Locate the cell with the specified text and output its (X, Y) center coordinate. 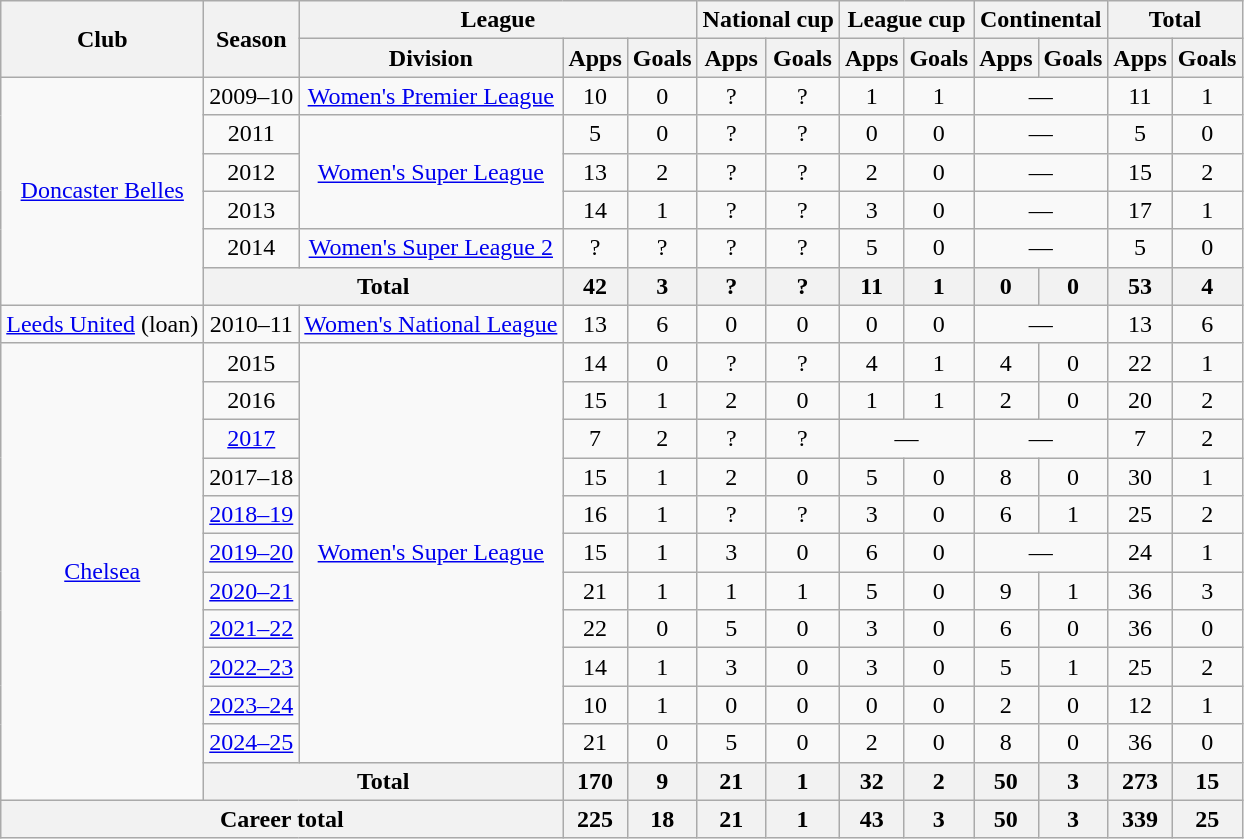
24 (1140, 553)
2018–19 (252, 515)
League (498, 20)
2021–22 (252, 629)
2009–10 (252, 96)
National cup (768, 20)
2012 (252, 172)
2024–25 (252, 743)
2013 (252, 210)
339 (1140, 819)
2015 (252, 362)
273 (1140, 781)
Continental (1041, 20)
12 (1140, 705)
2014 (252, 248)
Women's Premier League (431, 96)
2023–24 (252, 705)
170 (595, 781)
Chelsea (102, 572)
17 (1140, 210)
Season (252, 39)
2011 (252, 134)
Women's National League (431, 324)
Leeds United (loan) (102, 324)
32 (871, 781)
16 (595, 515)
Club (102, 39)
18 (662, 819)
Doncaster Belles (102, 191)
42 (595, 286)
Career total (282, 819)
20 (1140, 400)
30 (1140, 477)
League cup (906, 20)
2016 (252, 400)
2010–11 (252, 324)
2017–18 (252, 477)
2019–20 (252, 553)
Women's Super League 2 (431, 248)
53 (1140, 286)
2020–21 (252, 591)
Division (431, 58)
2022–23 (252, 667)
2017 (252, 438)
225 (595, 819)
43 (871, 819)
